Determine the (X, Y) coordinate at the center of the cell enclosing the given text.  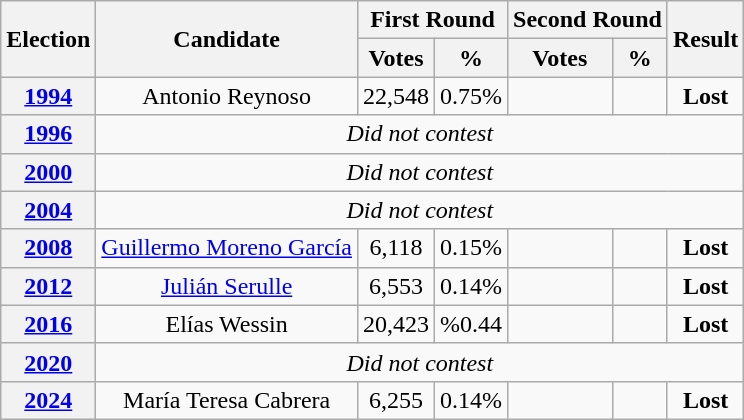
Elías Wessin (227, 324)
2012 (48, 286)
6,553 (396, 286)
6,118 (396, 248)
Antonio Reynoso (227, 96)
2016 (48, 324)
0.75% (472, 96)
Julián Serulle (227, 286)
Guillermo Moreno García (227, 248)
First Round (432, 20)
1996 (48, 134)
2008 (48, 248)
20,423 (396, 324)
Result (705, 39)
2004 (48, 210)
Candidate (227, 39)
22,548 (396, 96)
Election (48, 39)
2024 (48, 400)
Second Round (588, 20)
2000 (48, 172)
1994 (48, 96)
%0.44 (472, 324)
0.15% (472, 248)
María Teresa Cabrera (227, 400)
2020 (48, 362)
6,255 (396, 400)
